For the text-containing cell, return its midpoint in (x, y) coordinate format. 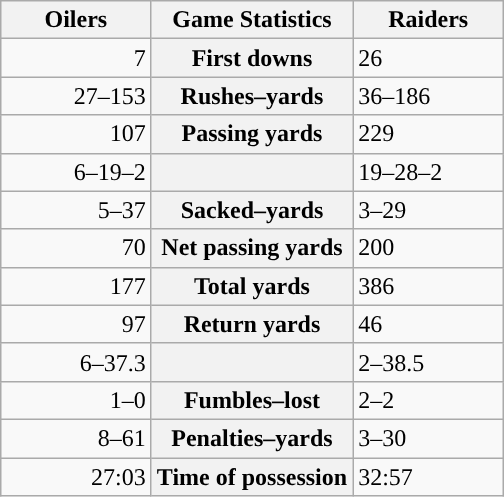
Fumbles–lost (252, 400)
6–19–2 (76, 172)
386 (428, 286)
Game Statistics (252, 20)
Return yards (252, 324)
Time of possession (252, 477)
Rushes–yards (252, 96)
2–2 (428, 400)
Passing yards (252, 134)
First downs (252, 58)
2–38.5 (428, 362)
7 (76, 58)
27:03 (76, 477)
19–28–2 (428, 172)
3–29 (428, 210)
70 (76, 248)
Oilers (76, 20)
46 (428, 324)
Raiders (428, 20)
5–37 (76, 210)
32:57 (428, 477)
Net passing yards (252, 248)
27–153 (76, 96)
177 (76, 286)
6–37.3 (76, 362)
8–61 (76, 438)
229 (428, 134)
26 (428, 58)
3–30 (428, 438)
Sacked–yards (252, 210)
Total yards (252, 286)
107 (76, 134)
97 (76, 324)
200 (428, 248)
36–186 (428, 96)
1–0 (76, 400)
Penalties–yards (252, 438)
